Return [x, y] of the center of cell containing provided text 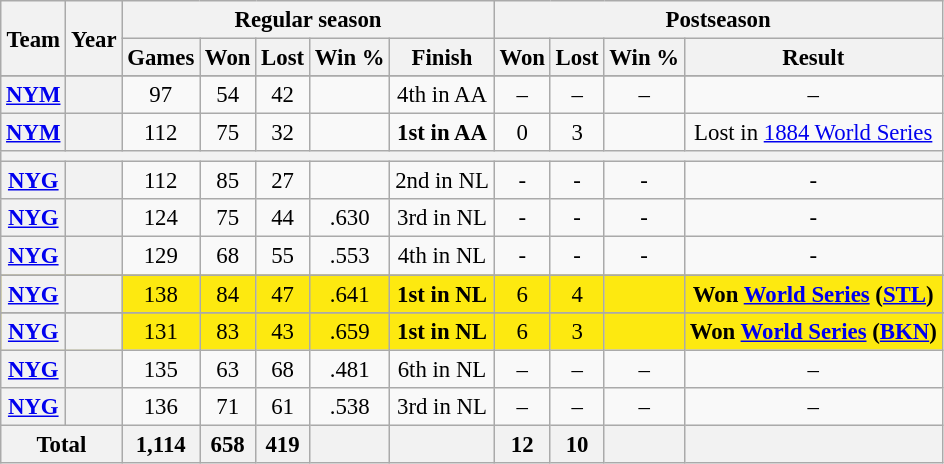
136 [161, 406]
4th in AA [442, 95]
1st in AA [442, 133]
71 [228, 406]
42 [283, 95]
83 [228, 331]
2nd in NL [442, 181]
0 [522, 133]
.553 [349, 256]
Won World Series (STL) [813, 294]
47 [283, 294]
.481 [349, 369]
4 [577, 294]
12 [522, 444]
Finish [442, 58]
419 [283, 444]
44 [283, 219]
84 [228, 294]
Lost in 1884 World Series [813, 133]
55 [283, 256]
.630 [349, 219]
129 [161, 256]
.641 [349, 294]
97 [161, 95]
32 [283, 133]
Team [34, 38]
6th in NL [442, 369]
135 [161, 369]
Won World Series (BKN) [813, 331]
Games [161, 58]
85 [228, 181]
10 [577, 444]
1,114 [161, 444]
4th in NL [442, 256]
63 [228, 369]
138 [161, 294]
61 [283, 406]
Regular season [308, 20]
.659 [349, 331]
658 [228, 444]
Total [62, 444]
Postseason [718, 20]
43 [283, 331]
27 [283, 181]
.538 [349, 406]
Result [813, 58]
54 [228, 95]
131 [161, 331]
124 [161, 219]
Year [94, 38]
